From the cell containing the given text, extract its center point as (x, y) coordinate. 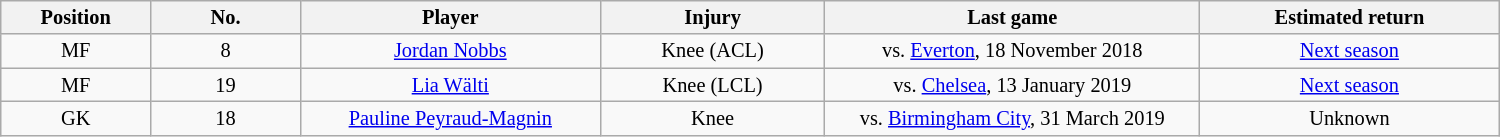
Unknown (1350, 118)
Estimated return (1350, 17)
vs. Birmingham City, 31 March 2019 (1012, 118)
GK (76, 118)
vs. Chelsea, 13 January 2019 (1012, 85)
Knee (LCL) (712, 85)
Knee (712, 118)
Player (450, 17)
No. (226, 17)
19 (226, 85)
Position (76, 17)
8 (226, 51)
Injury (712, 17)
Pauline Peyraud-Magnin (450, 118)
Jordan Nobbs (450, 51)
vs. Everton, 18 November 2018 (1012, 51)
18 (226, 118)
Last game (1012, 17)
Knee (ACL) (712, 51)
Lia Wälti (450, 85)
